Pinpoint the cell where the given text exists, returning its (x, y) midpoint coordinate. 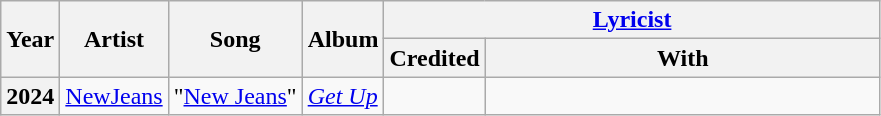
Credited (434, 58)
2024 (30, 96)
Lyricist (632, 20)
Album (343, 39)
Song (235, 39)
"New Jeans" (235, 96)
NewJeans (114, 96)
Year (30, 39)
Get Up (343, 96)
Artist (114, 39)
With (682, 58)
